Provide the (x, y) coordinate of the cell's center where the given text is located.  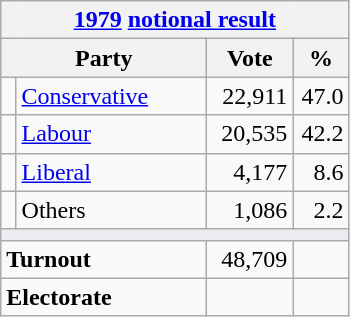
2.2 (321, 210)
8.6 (321, 172)
Liberal (112, 172)
47.0 (321, 96)
20,535 (250, 134)
Turnout (104, 259)
42.2 (321, 134)
4,177 (250, 172)
Labour (112, 134)
Electorate (104, 297)
Conservative (112, 96)
1979 notional result (175, 20)
48,709 (250, 259)
Party (104, 58)
22,911 (250, 96)
Vote (250, 58)
% (321, 58)
Others (112, 210)
1,086 (250, 210)
